Return [x, y] of the center of cell containing provided text 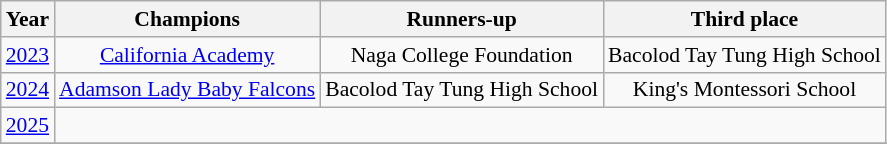
Third place [744, 19]
Runners-up [462, 19]
King's Montessori School [744, 90]
2025 [28, 126]
2023 [28, 55]
Champions [187, 19]
Naga College Foundation [462, 55]
Adamson Lady Baby Falcons [187, 90]
California Academy [187, 55]
Year [28, 19]
2024 [28, 90]
